Provide the [X, Y] coordinate of the cell's center where the given text is located.  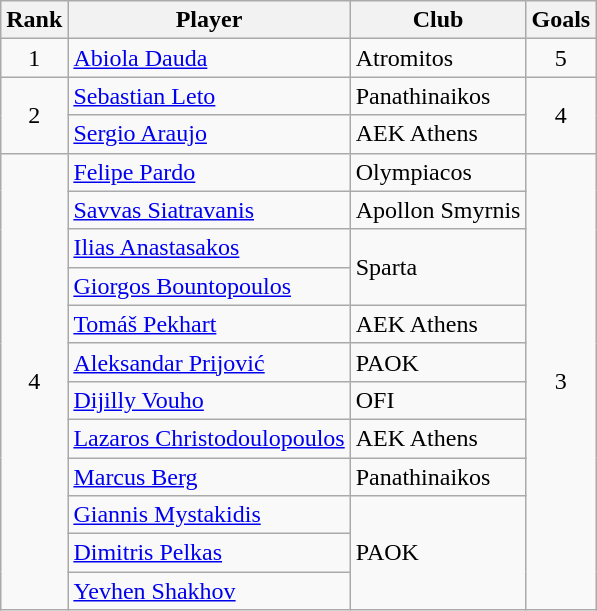
Goals [561, 20]
Sebastian Leto [209, 96]
Felipe Pardo [209, 172]
Dimitris Pelkas [209, 553]
2 [34, 115]
Tomáš Pekhart [209, 324]
Giorgos Bountopoulos [209, 286]
Atromitos [438, 58]
Savvas Siatravanis [209, 210]
Marcus Berg [209, 477]
Player [209, 20]
Ilias Anastasakos [209, 248]
1 [34, 58]
Lazaros Christodoulopoulos [209, 438]
Club [438, 20]
Abiola Dauda [209, 58]
5 [561, 58]
Giannis Mystakidis [209, 515]
Apollon Smyrnis [438, 210]
OFI [438, 400]
Yevhen Shakhov [209, 591]
Olympiacos [438, 172]
Aleksandar Prijović [209, 362]
Sergio Araujo [209, 134]
Rank [34, 20]
3 [561, 382]
Dijilly Vouho [209, 400]
Sparta [438, 267]
